Find where the given text appears and provide that cell's center as [x, y] coordinate. 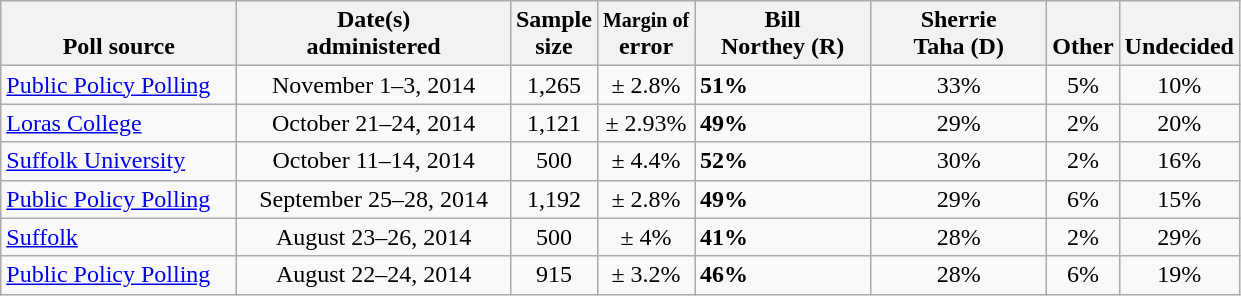
Suffolk University [119, 161]
1,192 [554, 199]
August 22–24, 2014 [374, 275]
October 11–14, 2014 [374, 161]
Undecided [1179, 34]
Loras College [119, 123]
20% [1179, 123]
Samplesize [554, 34]
5% [1083, 85]
10% [1179, 85]
BillNorthey (R) [783, 34]
30% [959, 161]
SherrieTaha (D) [959, 34]
October 21–24, 2014 [374, 123]
16% [1179, 161]
± 4% [646, 237]
52% [783, 161]
November 1–3, 2014 [374, 85]
1,265 [554, 85]
15% [1179, 199]
1,121 [554, 123]
Poll source [119, 34]
19% [1179, 275]
41% [783, 237]
August 23–26, 2014 [374, 237]
± 3.2% [646, 275]
± 4.4% [646, 161]
Suffolk [119, 237]
Margin oferror [646, 34]
915 [554, 275]
September 25–28, 2014 [374, 199]
46% [783, 275]
Date(s)administered [374, 34]
51% [783, 85]
Other [1083, 34]
± 2.93% [646, 123]
33% [959, 85]
